Detect which cell encompasses the target text, then output its [x, y] center coordinate. 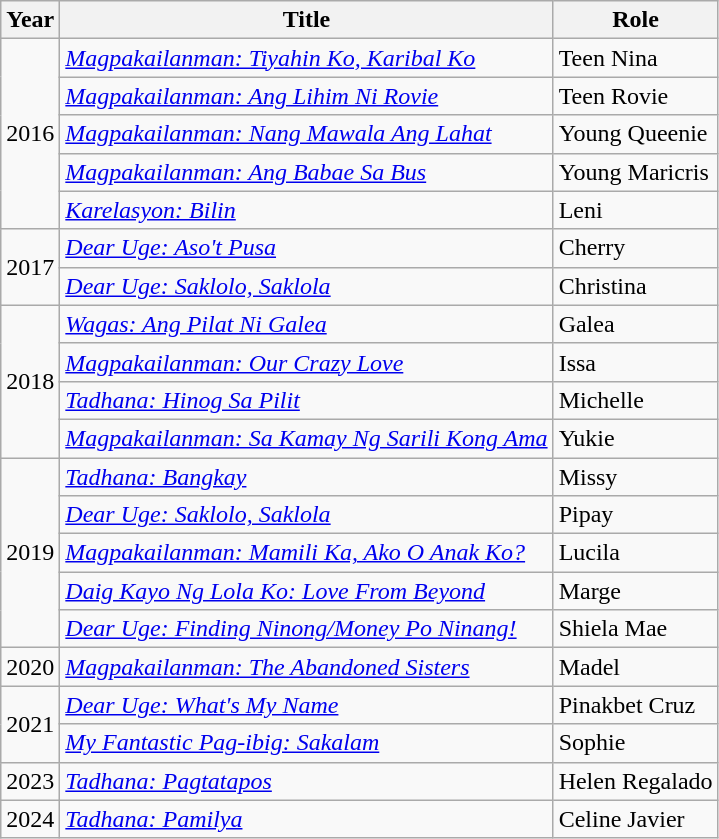
Teen Nina [636, 58]
Missy [636, 477]
Galea [636, 324]
Lucila [636, 553]
Teen Rovie [636, 96]
Dear Uge: What's My Name [306, 705]
2021 [30, 724]
2019 [30, 553]
Dear Uge: Aso't Pusa [306, 248]
Tadhana: Pamilya [306, 819]
Magpakailanman: Sa Kamay Ng Sarili Kong Ama [306, 438]
Wagas: Ang Pilat Ni Galea [306, 324]
Leni [636, 210]
Magpakailanman: Nang Mawala Ang Lahat [306, 134]
Madel [636, 667]
2017 [30, 267]
Yukie [636, 438]
Sophie [636, 743]
Christina [636, 286]
Title [306, 20]
Helen Regalado [636, 781]
Pipay [636, 515]
Role [636, 20]
Magpakailanman: The Abandoned Sisters [306, 667]
Magpakailanman: Mamili Ka, Ako O Anak Ko? [306, 553]
My Fantastic Pag-ibig: Sakalam [306, 743]
Magpakailanman: Tiyahin Ko, Karibal Ko [306, 58]
Marge [636, 591]
Year [30, 20]
Daig Kayo Ng Lola Ko: Love From Beyond [306, 591]
Karelasyon: Bilin [306, 210]
2023 [30, 781]
Cherry [636, 248]
Pinakbet Cruz [636, 705]
Celine Javier [636, 819]
Michelle [636, 400]
Magpakailanman: Our Crazy Love [306, 362]
2020 [30, 667]
Tadhana: Pagtatapos [306, 781]
Tadhana: Bangkay [306, 477]
2018 [30, 381]
Shiela Mae [636, 629]
Magpakailanman: Ang Babae Sa Bus [306, 172]
Magpakailanman: Ang Lihim Ni Rovie [306, 96]
Dear Uge: Finding Ninong/Money Po Ninang! [306, 629]
Young Queenie [636, 134]
2024 [30, 819]
Young Maricris [636, 172]
Issa [636, 362]
2016 [30, 134]
Tadhana: Hinog Sa Pilit [306, 400]
